Provide the [X, Y] coordinate of the cell's center where the given text is located.  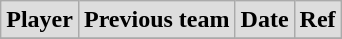
Previous team [156, 20]
Date [264, 20]
Ref [318, 20]
Player [40, 20]
